Search for the cell housing the specified text and yield its [X, Y] center coordinate. 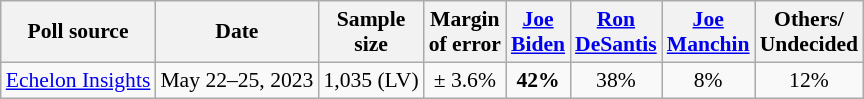
Others/Undecided [809, 32]
Samplesize [370, 32]
± 3.6% [465, 80]
May 22–25, 2023 [236, 80]
RonDeSantis [616, 32]
JoeBiden [538, 32]
12% [809, 80]
JoeManchin [708, 32]
Poll source [78, 32]
Echelon Insights [78, 80]
Marginof error [465, 32]
8% [708, 80]
38% [616, 80]
1,035 (LV) [370, 80]
42% [538, 80]
Date [236, 32]
